Search for the cell housing the specified text and yield its (x, y) center coordinate. 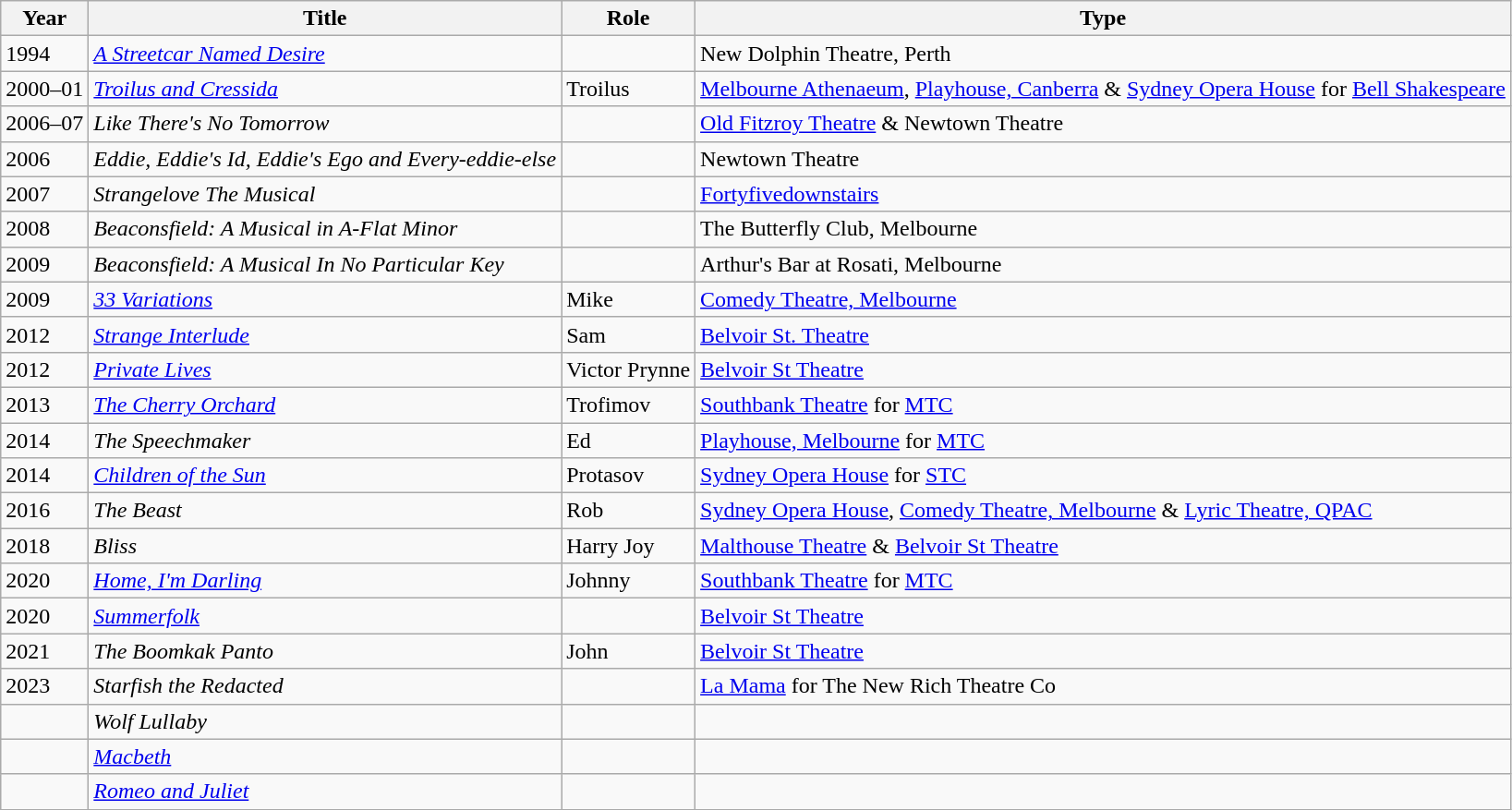
Like There's No Tomorrow (325, 124)
Sydney Opera House, Comedy Theatre, Melbourne & Lyric Theatre, QPAC (1103, 511)
Troilus (628, 89)
Melbourne Athenaeum, Playhouse, Canberra & Sydney Opera House for Bell Shakespeare (1103, 89)
Arthur's Bar at Rosati, Melbourne (1103, 264)
Comedy Theatre, Melbourne (1103, 299)
1994 (44, 54)
The Butterfly Club, Melbourne (1103, 229)
John (628, 651)
Eddie, Eddie's Id, Eddie's Ego and Every-eddie-else (325, 159)
2013 (44, 405)
Title (325, 18)
Fortyfivedownstairs (1103, 194)
2021 (44, 651)
Strangelove The Musical (325, 194)
Old Fitzroy Theatre & Newtown Theatre (1103, 124)
Year (44, 18)
A Streetcar Named Desire (325, 54)
Troilus and Cressida (325, 89)
The Beast (325, 511)
Rob (628, 511)
Strange Interlude (325, 334)
Summerfolk (325, 616)
Sydney Opera House for STC (1103, 476)
Harry Joy (628, 546)
Type (1103, 18)
2023 (44, 686)
Bliss (325, 546)
Trofimov (628, 405)
The Boomkak Panto (325, 651)
Johnny (628, 581)
Macbeth (325, 756)
2016 (44, 511)
The Speechmaker (325, 441)
Children of the Sun (325, 476)
Beaconsfield: A Musical In No Particular Key (325, 264)
2000–01 (44, 89)
Role (628, 18)
Romeo and Juliet (325, 792)
2018 (44, 546)
2006–07 (44, 124)
Sam (628, 334)
Beaconsfield: A Musical in A-Flat Minor (325, 229)
Protasov (628, 476)
2006 (44, 159)
Starfish the Redacted (325, 686)
Belvoir St. Theatre (1103, 334)
33 Variations (325, 299)
Mike (628, 299)
La Mama for The New Rich Theatre Co (1103, 686)
Private Lives (325, 369)
Newtown Theatre (1103, 159)
Wolf Lullaby (325, 721)
Victor Prynne (628, 369)
Ed (628, 441)
The Cherry Orchard (325, 405)
Playhouse, Melbourne for MTC (1103, 441)
2008 (44, 229)
Malthouse Theatre & Belvoir St Theatre (1103, 546)
New Dolphin Theatre, Perth (1103, 54)
Home, I'm Darling (325, 581)
2007 (44, 194)
